Pinpoint the cell where the given text exists, returning its (x, y) midpoint coordinate. 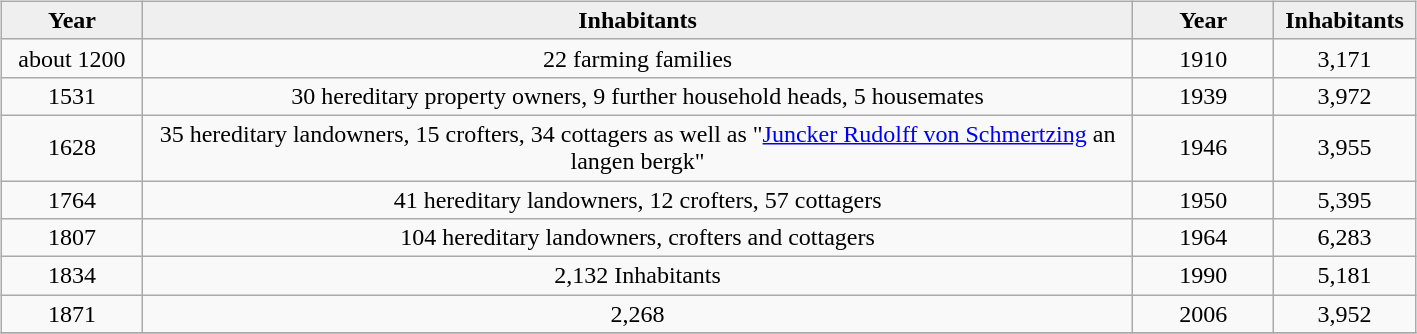
1990 (1202, 276)
30 hereditary property owners, 9 further household heads, 5 housemates (638, 96)
41 hereditary landowners, 12 crofters, 57 cottagers (638, 199)
1531 (72, 96)
35 hereditary landowners, 15 crofters, 34 cottagers as well as "Juncker Rudolff von Schmertzing an langen bergk" (638, 148)
2006 (1202, 314)
2,268 (638, 314)
1871 (72, 314)
5,181 (1344, 276)
2,132 Inhabitants (638, 276)
1939 (1202, 96)
3,171 (1344, 58)
about 1200 (72, 58)
3,955 (1344, 148)
5,395 (1344, 199)
1946 (1202, 148)
1807 (72, 238)
3,952 (1344, 314)
1950 (1202, 199)
6,283 (1344, 238)
1910 (1202, 58)
22 farming families (638, 58)
1834 (72, 276)
1964 (1202, 238)
3,972 (1344, 96)
1628 (72, 148)
1764 (72, 199)
104 hereditary landowners, crofters and cottagers (638, 238)
